Detect which cell encompasses the target text, then output its [x, y] center coordinate. 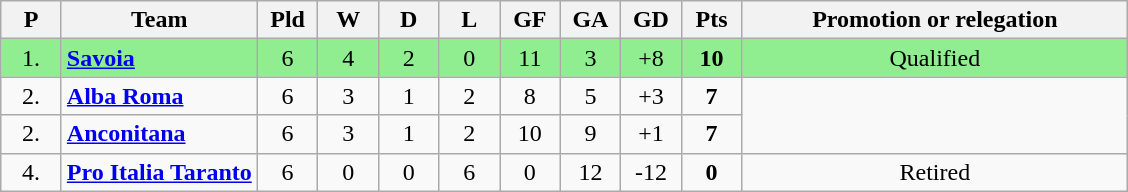
Qualified [935, 58]
Alba Roma [159, 96]
Anconitana [159, 134]
Pro Italia Taranto [159, 172]
+3 [652, 96]
Retired [935, 172]
4. [32, 172]
Pts [712, 20]
-12 [652, 172]
P [32, 20]
Team [159, 20]
Pld [288, 20]
+8 [652, 58]
4 [348, 58]
+1 [652, 134]
9 [590, 134]
W [348, 20]
Promotion or relegation [935, 20]
GA [590, 20]
1. [32, 58]
L [470, 20]
D [408, 20]
GF [530, 20]
8 [530, 96]
5 [590, 96]
Savoia [159, 58]
GD [652, 20]
12 [590, 172]
11 [530, 58]
